Return (X, Y) of the center of cell containing provided text 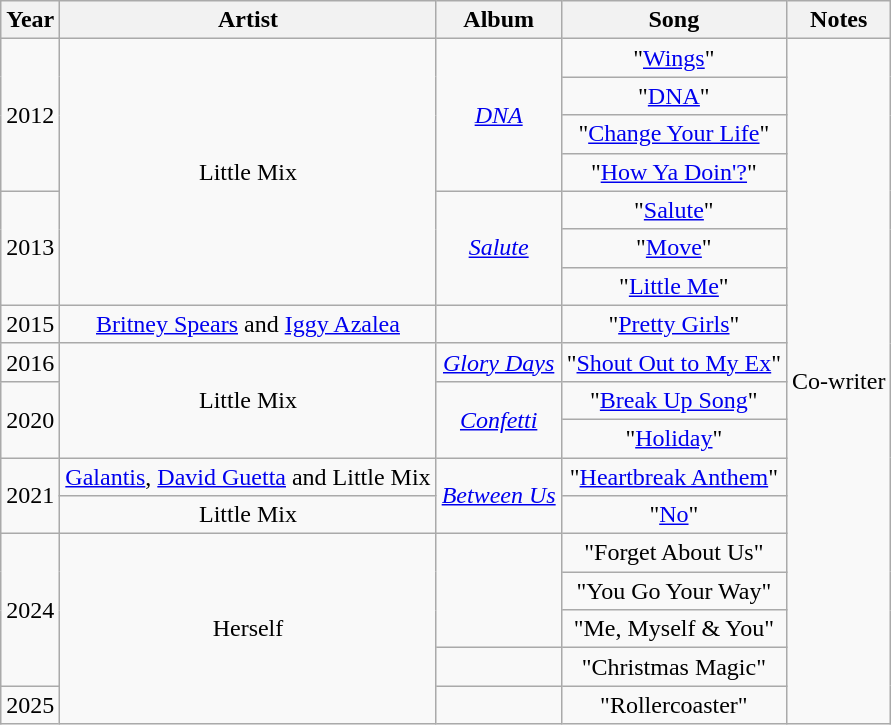
2020 (30, 419)
"You Go Your Way" (674, 591)
"Change Your Life" (674, 134)
2013 (30, 248)
Confetti (498, 419)
2025 (30, 705)
Album (498, 20)
"Pretty Girls" (674, 324)
"Little Me" (674, 286)
Herself (248, 629)
"Rollercoaster" (674, 705)
Salute (498, 248)
"Move" (674, 248)
Year (30, 20)
2016 (30, 362)
"Break Up Song" (674, 400)
"Salute" (674, 210)
"Me, Myself & You" (674, 629)
Galantis, David Guetta and Little Mix (248, 477)
Between Us (498, 496)
Co-writer (839, 382)
"Wings" (674, 58)
Notes (839, 20)
"How Ya Doin'?" (674, 172)
Britney Spears and Iggy Azalea (248, 324)
"DNA" (674, 96)
"Heartbreak Anthem" (674, 477)
DNA (498, 115)
"Forget About Us" (674, 553)
2012 (30, 115)
"No" (674, 515)
2024 (30, 610)
Song (674, 20)
Artist (248, 20)
"Holiday" (674, 438)
"Christmas Magic" (674, 667)
2015 (30, 324)
"Shout Out to My Ex" (674, 362)
Glory Days (498, 362)
2021 (30, 496)
